Provide the (x, y) coordinate of the cell's center where the given text is located.  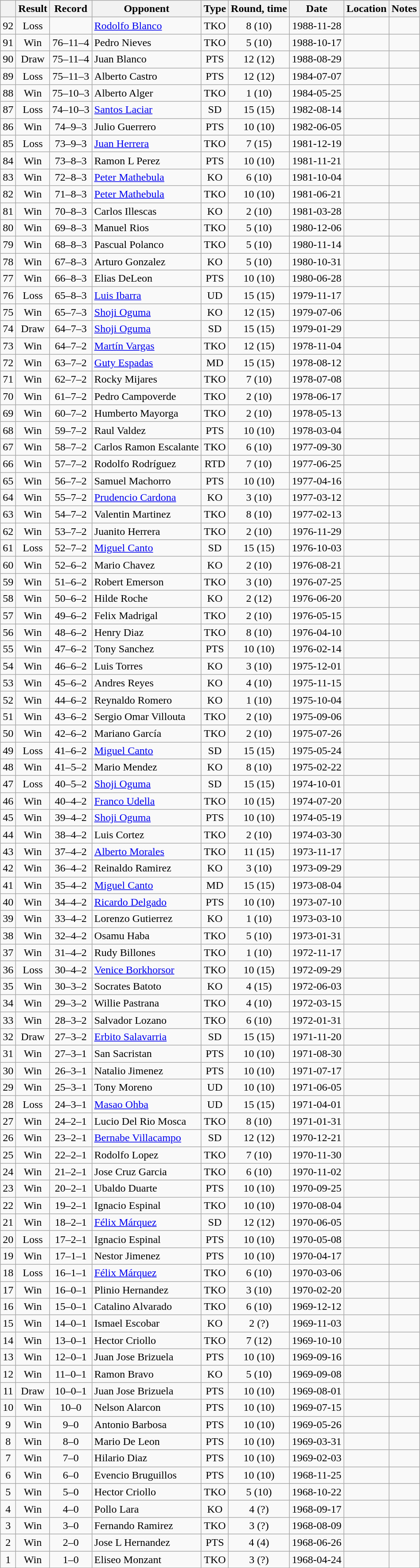
73–8–3 (71, 160)
61–7–2 (71, 396)
27–3–1 (71, 1054)
74–9–3 (71, 127)
Andres Reyes (146, 683)
Franco Udella (146, 801)
1972-11-17 (316, 952)
52 (8, 700)
44–6–2 (71, 700)
1970-06-05 (316, 1222)
Ricardo Delgado (146, 902)
Jose L Hernandez (146, 1542)
67–8–3 (71, 262)
Reinaldo Ramirez (146, 868)
1976-08-21 (316, 565)
1974-05-19 (316, 818)
70–8–3 (71, 211)
Evencio Bruguillos (146, 1475)
Martín Vargas (146, 346)
49–6–2 (71, 616)
61 (8, 548)
1974-03-30 (316, 835)
72 (8, 363)
27 (8, 1121)
RTD (214, 464)
40–5–2 (71, 784)
73–9–3 (71, 143)
4 (8, 1509)
Luis Ibarra (146, 295)
7–0 (71, 1458)
12 (8, 1374)
84 (8, 160)
37 (8, 952)
2 (?) (259, 1324)
17–2–1 (71, 1239)
5–0 (71, 1492)
2 (12) (259, 599)
4–0 (71, 1509)
Santos Laciar (146, 110)
57 (8, 616)
45–6–2 (71, 683)
Carlos Illescas (146, 211)
1977-06-25 (316, 464)
39 (8, 919)
49 (8, 751)
24–3–1 (71, 1104)
Prudencio Cardona (146, 498)
6 (8, 1475)
43–6–2 (71, 716)
65–8–3 (71, 295)
1968-08-09 (316, 1525)
1978-11-04 (316, 346)
1975-07-26 (316, 733)
82 (8, 194)
Round, time (259, 9)
Mariano García (146, 733)
30 (8, 1071)
76–11–4 (71, 43)
Hilario Diaz (146, 1458)
1984-05-25 (316, 93)
26 (8, 1138)
59 (8, 582)
23–2–1 (71, 1138)
Raul Valdez (146, 430)
60–7–2 (71, 413)
2 (8, 1542)
1976-10-03 (316, 548)
1970-12-21 (316, 1138)
Luis Torres (146, 666)
56 (8, 632)
1973-11-17 (316, 852)
1979-01-29 (316, 329)
29 (8, 1088)
Result (33, 9)
38–4–2 (71, 835)
83 (8, 177)
64–7–3 (71, 329)
58 (8, 599)
55–7–2 (71, 498)
70 (8, 396)
10–0–1 (71, 1391)
Catalino Alvarado (146, 1307)
50 (8, 733)
Valentin Martinez (146, 515)
1988-10-17 (316, 43)
25–3–1 (71, 1088)
32–4–2 (71, 936)
18 (8, 1273)
1975-12-01 (316, 666)
1988-08-29 (316, 59)
1969-10-10 (316, 1340)
Notes (404, 9)
1973-01-31 (316, 936)
87 (8, 110)
59–7–2 (71, 430)
15–0–1 (71, 1307)
Eliseo Monzant (146, 1559)
24–2–1 (71, 1121)
1969-12-12 (316, 1307)
45 (8, 818)
Ramon L Perez (146, 160)
68–8–3 (71, 245)
1976-05-15 (316, 616)
Rodolfo Lopez (146, 1155)
1973-07-10 (316, 902)
Rocky Mijares (146, 379)
Mario Mendez (146, 767)
Rodolfo Blanco (146, 26)
41–5–2 (71, 767)
1977-03-12 (316, 498)
1980-10-31 (316, 262)
19–2–1 (71, 1205)
7 (12) (259, 1340)
Lorenzo Gutierrez (146, 919)
1975-10-04 (316, 700)
69–8–3 (71, 228)
31–4–2 (71, 952)
1971-04-01 (316, 1104)
46 (8, 801)
44 (8, 835)
Luis Cortez (146, 835)
66–8–3 (71, 279)
32 (8, 1037)
Sergio Omar Villouta (146, 716)
8 (8, 1441)
43 (8, 852)
47 (8, 784)
1969-05-26 (316, 1425)
Socrates Batoto (146, 986)
Elias DeLeon (146, 279)
1971-08-30 (316, 1054)
73 (8, 346)
Fernando Ramirez (146, 1525)
1968-11-25 (316, 1475)
Jose Cruz Garcia (146, 1172)
37–4–2 (71, 852)
1988-11-28 (316, 26)
Venice Borkhorsor (146, 969)
1981-10-04 (316, 177)
21–2–1 (71, 1172)
91 (8, 43)
Mario Chavez (146, 565)
1970-05-08 (316, 1239)
Rodolfo Rodríguez (146, 464)
Samuel Machorro (146, 480)
86 (8, 127)
Willie Pastrana (146, 1003)
53–7–2 (71, 531)
1975-11-15 (316, 683)
Pedro Campoverde (146, 396)
1970-11-02 (316, 1172)
1976-06-20 (316, 599)
Opponent (146, 9)
22–2–1 (71, 1155)
1982-08-14 (316, 110)
Juan Blanco (146, 59)
24 (8, 1172)
Tony Moreno (146, 1088)
8–0 (71, 1441)
60 (8, 565)
Ramon Bravo (146, 1374)
18–2–1 (71, 1222)
Plinio Hernandez (146, 1290)
4 (4) (259, 1542)
Rudy Billones (146, 952)
74 (8, 329)
1968-09-17 (316, 1509)
Humberto Mayorga (146, 413)
3 (8, 1525)
9–0 (71, 1425)
Reynaldo Romero (146, 700)
1969-08-01 (316, 1391)
14–0–1 (71, 1324)
Lucio Del Rio Mosca (146, 1121)
1978-08-12 (316, 363)
1970-02-20 (316, 1290)
Alberto Castro (146, 76)
1972-09-29 (316, 969)
Erbito Salavarria (146, 1037)
80 (8, 228)
Pascual Polanco (146, 245)
35 (8, 986)
1973-03-10 (316, 919)
1980-12-06 (316, 228)
65–7–3 (71, 312)
Date (316, 9)
1970-03-06 (316, 1273)
1980-06-28 (316, 279)
Arturo Gonzalez (146, 262)
1976-07-25 (316, 582)
21 (8, 1222)
55 (8, 649)
28 (8, 1104)
51 (8, 716)
1975-02-22 (316, 767)
75–11–4 (71, 59)
34–4–2 (71, 902)
11 (8, 1391)
46–6–2 (71, 666)
1971-07-17 (316, 1071)
1978-05-13 (316, 413)
Masao Ohba (146, 1104)
13 (8, 1357)
64 (8, 498)
Julio Guerrero (146, 127)
1981-03-28 (316, 211)
92 (8, 26)
San Sacristan (146, 1054)
1969-09-16 (316, 1357)
20–2–1 (71, 1189)
1977-02-13 (316, 515)
54–7–2 (71, 515)
25 (8, 1155)
75 (8, 312)
1975-05-24 (316, 751)
Ismael Escobar (146, 1324)
50–6–2 (71, 599)
Pedro Nieves (146, 43)
63 (8, 515)
76 (8, 295)
Pollo Lara (146, 1509)
20 (8, 1239)
71–8–3 (71, 194)
36 (8, 969)
Manuel Rios (146, 228)
7 (15) (259, 143)
1981-06-21 (316, 194)
35–4–2 (71, 885)
Nelson Alarcon (146, 1408)
4 (?) (259, 1509)
1968-06-26 (316, 1542)
40–4–2 (71, 801)
1970-09-25 (316, 1189)
33 (8, 1020)
27–3–2 (71, 1037)
11–0–1 (71, 1374)
10 (8, 1408)
9 (8, 1425)
28–3–2 (71, 1020)
75–10–3 (71, 93)
38 (8, 936)
Antonio Barbosa (146, 1425)
54 (8, 666)
19 (8, 1256)
36–4–2 (71, 868)
11 (15) (259, 852)
72–8–3 (71, 177)
31 (8, 1054)
65 (8, 480)
85 (8, 143)
1979-07-06 (316, 312)
1969-11-03 (316, 1324)
53 (8, 683)
7 (8, 1458)
62–7–2 (71, 379)
Salvador Lozano (146, 1020)
1976-02-14 (316, 649)
68 (8, 430)
13–0–1 (71, 1340)
3–0 (71, 1525)
1972-03-15 (316, 1003)
67 (8, 447)
Location (366, 9)
1981-11-21 (316, 160)
16–1–1 (71, 1273)
1982-06-05 (316, 127)
1972-01-31 (316, 1020)
1977-09-30 (316, 447)
Guty Espadas (146, 363)
52–7–2 (71, 548)
40 (8, 902)
2–0 (71, 1542)
4 (15) (259, 986)
1971-01-31 (316, 1121)
63–7–2 (71, 363)
26–3–1 (71, 1071)
75–11–3 (71, 76)
1969-02-03 (316, 1458)
1976-11-29 (316, 531)
56–7–2 (71, 480)
1970-04-17 (316, 1256)
17 (8, 1290)
Hilde Roche (146, 599)
Bernabe Villacampo (146, 1138)
58–7–2 (71, 447)
Carlos Ramon Escalante (146, 447)
74–10–3 (71, 110)
15 (8, 1324)
22 (8, 1205)
5 (8, 1492)
30–3–2 (71, 986)
64–7–2 (71, 346)
47–6–2 (71, 649)
1974-07-20 (316, 801)
78 (8, 262)
90 (8, 59)
1975-09-06 (316, 716)
1976-04-10 (316, 632)
71 (8, 379)
1968-10-22 (316, 1492)
52–6–2 (71, 565)
1973-08-04 (316, 885)
1–0 (71, 1559)
1972-06-03 (316, 986)
1984-07-07 (316, 76)
Mario De Leon (146, 1441)
Alberto Morales (146, 852)
1978-07-08 (316, 379)
Robert Emerson (146, 582)
Juanito Herrera (146, 531)
1968-04-24 (316, 1559)
1974-10-01 (316, 784)
29–3–2 (71, 1003)
1973-09-29 (316, 868)
51–6–2 (71, 582)
1979-11-17 (316, 295)
1969-07-15 (316, 1408)
Osamu Haba (146, 936)
33–4–2 (71, 919)
Alberto Alger (146, 93)
39–4–2 (71, 818)
69 (8, 413)
1 (8, 1559)
1971-06-05 (316, 1088)
79 (8, 245)
66 (8, 464)
62 (8, 531)
1970-11-30 (316, 1155)
Tony Sanchez (146, 649)
34 (8, 1003)
48 (8, 767)
Record (71, 9)
Nestor Jimenez (146, 1256)
Felix Madrigal (146, 616)
1969-09-08 (316, 1374)
88 (8, 93)
12–0–1 (71, 1357)
1981-12-19 (316, 143)
42 (8, 868)
10–0 (71, 1408)
23 (8, 1189)
81 (8, 211)
Type (214, 9)
Natalio Jimenez (146, 1071)
14 (8, 1340)
16 (8, 1307)
1969-03-31 (316, 1441)
16–0–1 (71, 1290)
Juan Herrera (146, 143)
1970-08-04 (316, 1205)
Henry Diaz (146, 632)
41 (8, 885)
17–1–1 (71, 1256)
1971-11-20 (316, 1037)
89 (8, 76)
1978-06-17 (316, 396)
42–6–2 (71, 733)
1978-03-04 (316, 430)
57–7–2 (71, 464)
6–0 (71, 1475)
Ubaldo Duarte (146, 1189)
1980-11-14 (316, 245)
41–6–2 (71, 751)
1977-04-16 (316, 480)
77 (8, 279)
30–4–2 (71, 969)
48–6–2 (71, 632)
